For the text-containing cell, return its midpoint in [x, y] coordinate format. 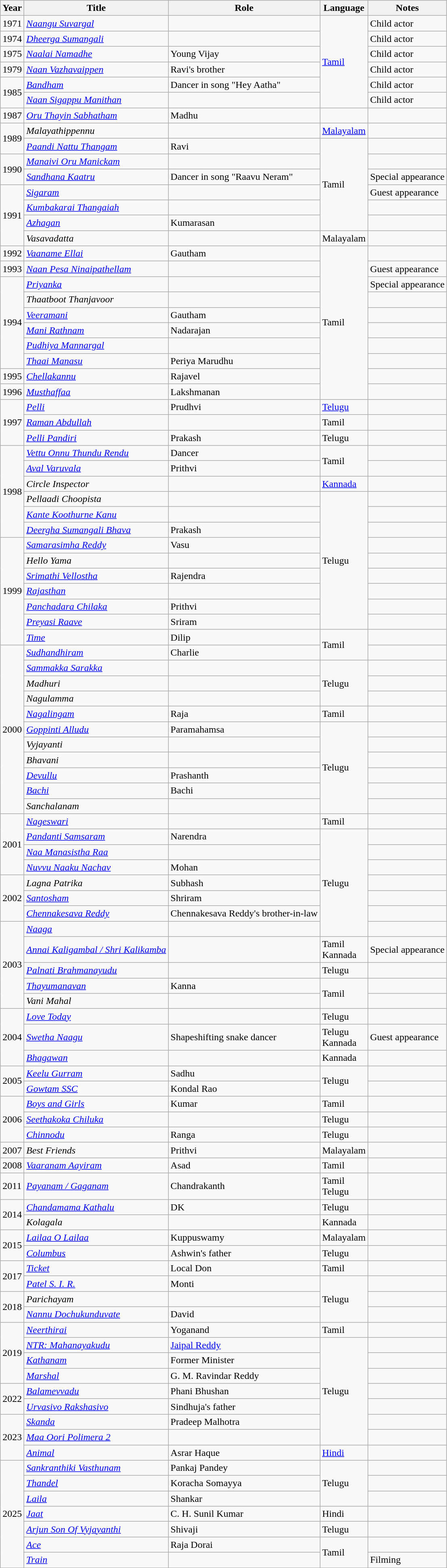
Local Don [244, 1268]
Marshal [96, 1376]
Lagna Patrika [96, 883]
Shapeshifting snake dancer [244, 1037]
Naangu Suvargal [96, 23]
2015 [12, 1245]
TamilKannada [344, 950]
Prashanth [244, 775]
1974 [12, 39]
Title [96, 8]
Paandi Nattu Thangam [96, 146]
Seethakoka Chiluka [96, 1119]
Neerthirai [96, 1330]
Musthaffaa [96, 391]
Chellakannu [96, 376]
2008 [12, 1165]
Rajavel [244, 376]
2006 [12, 1119]
Chandrakanth [244, 1186]
Parichayam [96, 1299]
Pradeep Malhotra [244, 1422]
Bhavani [96, 760]
Santosham [96, 898]
Hello Yama [96, 560]
Asrar Haque [244, 1453]
TeluguKannada [344, 1037]
2003 [12, 964]
Kolagala [96, 1222]
Asad [244, 1165]
Vettu Onnu Thundu Rendu [96, 453]
Pelli Pandiri [96, 437]
Young Vijay [244, 54]
Gowtam SSC [96, 1089]
Paramahamsa [244, 729]
Notes [407, 8]
2005 [12, 1081]
NTR: Mahanayakudu [96, 1345]
Shriram [244, 898]
Vaaranam Aayiram [96, 1165]
Madhu [244, 115]
Pankaj Pandey [244, 1468]
Pellaadi Choopista [96, 499]
Veeramani [96, 315]
Panchadara Chilaka [96, 606]
Jaat [96, 1514]
Role [244, 8]
Samarasimha Reddy [96, 545]
2004 [12, 1037]
Kathanam [96, 1360]
1996 [12, 391]
Annai Kaligambal / Shri Kalikamba [96, 950]
1989 [12, 138]
Chennakesava Reddy's brother-in-law [244, 913]
Filming [407, 1560]
Ace [96, 1545]
Azhagan [96, 223]
1999 [12, 591]
Vani Mahal [96, 1001]
Palnati Brahmanayudu [96, 970]
Former Minister [244, 1360]
Mani Rathnam [96, 330]
Naan Sigappu Manithan [96, 100]
Koracha Somayya [244, 1483]
Kumar [244, 1104]
2025 [12, 1514]
Ashwin's father [244, 1253]
1992 [12, 254]
Raja Dorai [244, 1545]
Nagalingam [96, 714]
Arjun Son Of Vyjayanthi [96, 1529]
Year [12, 8]
Naan Pesa Ninaipathellam [96, 269]
Periya Marudhu [244, 361]
1975 [12, 54]
Mohan [244, 867]
Sammakka Sarakka [96, 668]
C. H. Sunil Kumar [244, 1514]
Train [96, 1560]
Sigaram [96, 192]
Circle Inspector [96, 484]
Oru Thayin Sabhatham [96, 115]
2000 [12, 729]
Kuppuswamy [244, 1238]
Ranga [244, 1135]
1991 [12, 215]
Vaaname Ellai [96, 254]
Ravi [244, 146]
Keelu Gurram [96, 1073]
DK [244, 1207]
Shivaji [244, 1529]
Kante Koothurne Kanu [96, 514]
Goppinti Alludu [96, 729]
Thaai Manasu [96, 361]
1985 [12, 92]
Dilip [244, 637]
Dancer [244, 453]
Deergha Sumangali Bhava [96, 530]
2017 [12, 1276]
1990 [12, 169]
2014 [12, 1214]
Lailaa O Lailaa [96, 1238]
1971 [12, 23]
Kanna [244, 986]
2001 [12, 844]
Thandel [96, 1483]
Chennakesava Reddy [96, 913]
G. M. Ravindar Reddy [244, 1376]
Kondal Rao [244, 1089]
Nuvvu Naaku Nachav [96, 867]
2022 [12, 1399]
Sudhandhiram [96, 652]
David [244, 1314]
1998 [12, 491]
Jaipal Reddy [244, 1345]
2018 [12, 1307]
Dancer in song "Hey Aatha" [244, 85]
1993 [12, 269]
Ravi's brother [244, 69]
Naaga [96, 929]
Pelli [96, 407]
Naalai Namadhe [96, 54]
Boys and Girls [96, 1104]
Monti [244, 1284]
Swetha Naagu [96, 1037]
2002 [12, 898]
Chinnodu [96, 1135]
Animal [96, 1453]
Chandamama Kathalu [96, 1207]
Dancer in song "Raavu Neram" [244, 177]
2019 [12, 1353]
Raja [244, 714]
Sadhu [244, 1073]
Sankranthiki Vasthunam [96, 1468]
Phani Bhushan [244, 1391]
Lakshmanan [244, 391]
Preyasi Raave [96, 622]
Skanda [96, 1422]
Madhuri [96, 683]
2023 [12, 1437]
Vasavadatta [96, 238]
Ticket [96, 1268]
2011 [12, 1186]
Balamevvadu [96, 1391]
Charlie [244, 652]
Maa Oori Polimera 2 [96, 1437]
Dheerga Sumangali [96, 39]
Nageswari [96, 821]
Kumarasan [244, 223]
Sindhuja's father [244, 1406]
Malayathippennu [96, 131]
Nannu Dochukunduvate [96, 1314]
Urvasivo Rakshasivo [96, 1406]
Subhash [244, 883]
1997 [12, 422]
Columbus [96, 1253]
1987 [12, 115]
Vasu [244, 545]
Sanchalanam [96, 806]
Priyanka [96, 284]
Rajasthan [96, 591]
Naan Vazhavaippen [96, 69]
Shankar [244, 1499]
1994 [12, 323]
1979 [12, 69]
Manaivi Oru Manickam [96, 161]
Aval Varuvala [96, 469]
Yoganand [244, 1330]
Thaatboot Thanjavoor [96, 300]
Laila [96, 1499]
Time [96, 637]
Naa Manasistha Raa [96, 852]
Srimathi Vellostha [96, 576]
TamilTelugu [344, 1186]
Nagulamma [96, 699]
Pudhiya Mannargal [96, 346]
2007 [12, 1150]
Pandanti Samsaram [96, 837]
Bhagawan [96, 1058]
Language [344, 8]
Narendra [244, 837]
Nadarajan [244, 330]
Vyjayanti [96, 745]
Prudhvi [244, 407]
Payanam / Gaganam [96, 1186]
Thayumanavan [96, 986]
Sandhana Kaatru [96, 177]
Patel S. I. R. [96, 1284]
Love Today [96, 1016]
Raman Abdullah [96, 422]
1995 [12, 376]
Sriram [244, 622]
Devullu [96, 775]
Kumbakarai Thangaiah [96, 208]
Rajendra [244, 576]
Best Friends [96, 1150]
Bandham [96, 85]
